Capture the cell that displays the provided text and extract its [X, Y] central coordinate. 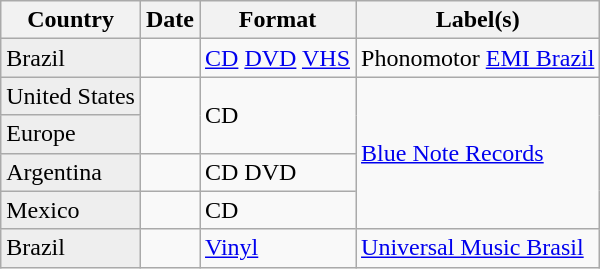
United States [71, 96]
Mexico [71, 210]
Date [170, 20]
Phonomotor EMI Brazil [478, 58]
Vinyl [278, 248]
Country [71, 20]
Blue Note Records [478, 153]
CD DVD [278, 172]
Universal Music Brasil [478, 248]
Format [278, 20]
Argentina [71, 172]
Europe [71, 134]
CD DVD VHS [278, 58]
Label(s) [478, 20]
